Detect which cell encompasses the target text, then output its [X, Y] center coordinate. 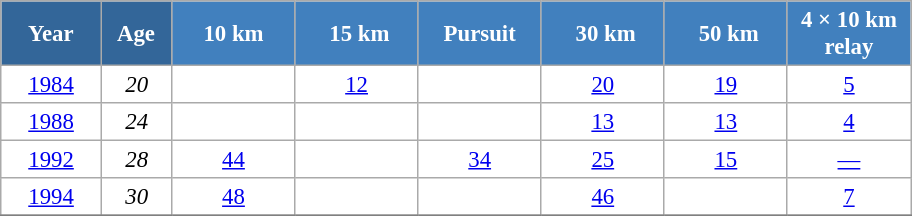
28 [136, 160]
1992 [52, 160]
44 [234, 160]
24 [136, 122]
7 [848, 197]
15 km [356, 34]
19 [726, 85]
12 [356, 85]
5 [848, 85]
25 [602, 160]
Age [136, 34]
1988 [52, 122]
4 [848, 122]
1984 [52, 85]
Year [52, 34]
50 km [726, 34]
— [848, 160]
4 × 10 km relay [848, 34]
10 km [234, 34]
34 [480, 160]
30 km [602, 34]
48 [234, 197]
30 [136, 197]
1994 [52, 197]
46 [602, 197]
15 [726, 160]
Pursuit [480, 34]
